Extract the (x, y) coordinate from the center of the cell holding the provided text.  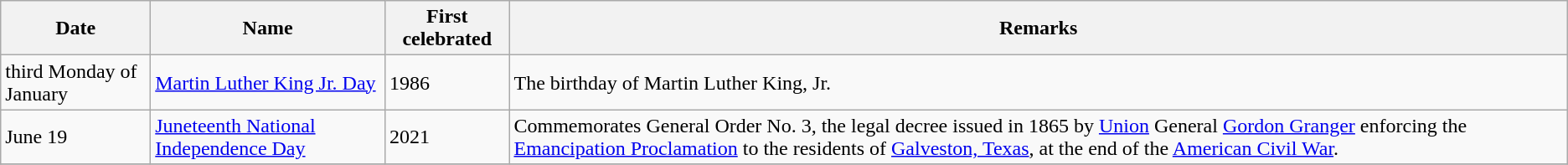
Juneteenth National Independence Day (268, 137)
third Monday of January (75, 82)
1986 (446, 82)
Remarks (1039, 28)
June 19 (75, 137)
The birthday of Martin Luther King, Jr. (1039, 82)
Martin Luther King Jr. Day (268, 82)
2021 (446, 137)
Name (268, 28)
First celebrated (446, 28)
Date (75, 28)
